For the text-containing cell, return its midpoint in [x, y] coordinate format. 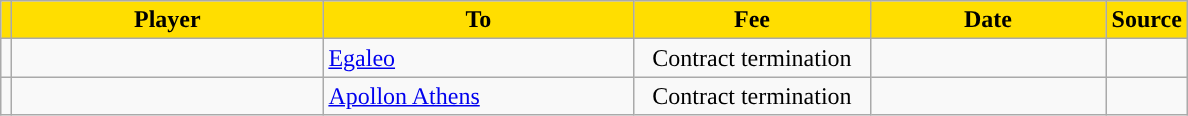
Player [168, 20]
Apollon Athens [478, 96]
Source [1146, 20]
Fee [752, 20]
To [478, 20]
Date [988, 20]
Egaleo [478, 58]
